Locate the cell with the specified text and output its [x, y] center coordinate. 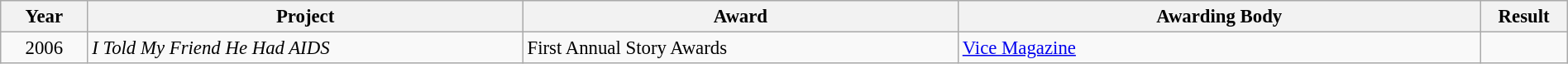
I Told My Friend He Had AIDS [305, 48]
Project [305, 17]
2006 [45, 48]
Vice Magazine [1219, 48]
Award [740, 17]
Year [45, 17]
First Annual Story Awards [740, 48]
Awarding Body [1219, 17]
Result [1523, 17]
